Locate the cell with the specified text and output its [x, y] center coordinate. 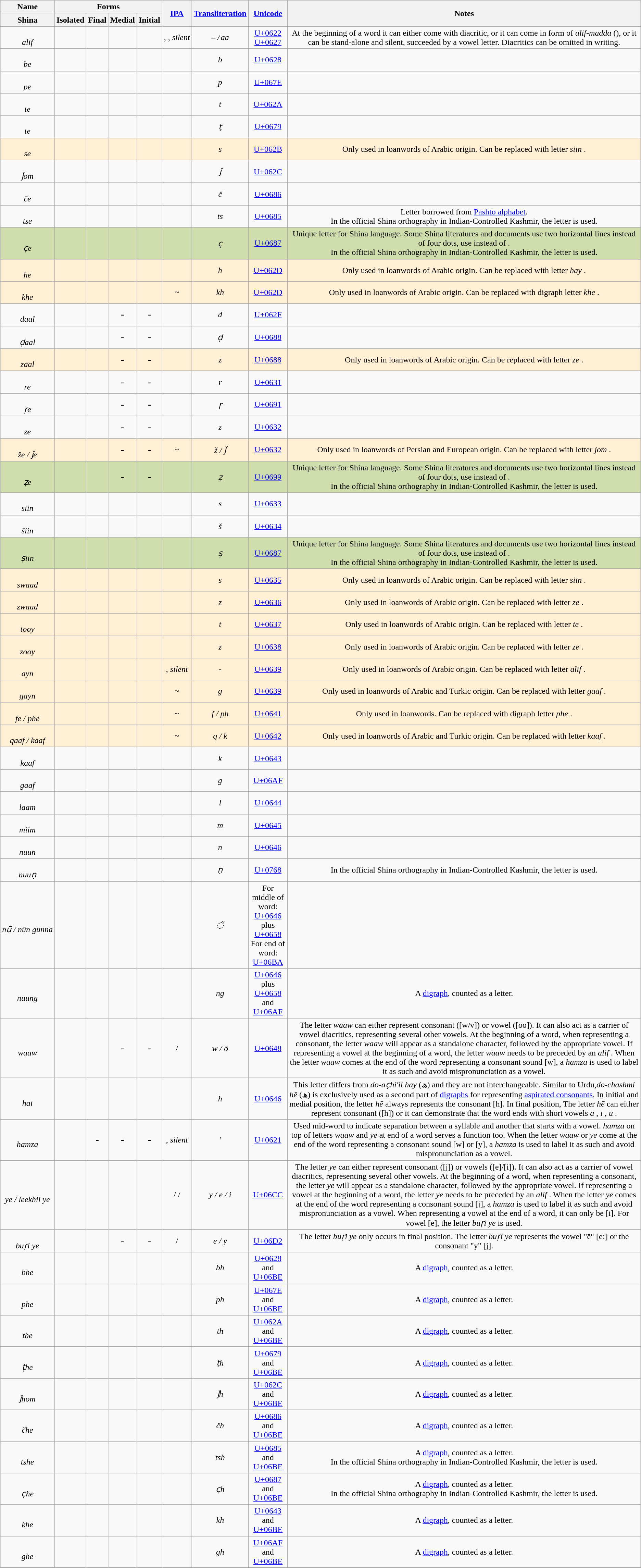
U+0685andU+06BE [268, 1457]
U+0631 [268, 382]
the [27, 1331]
U+0643andU+06BE [268, 1520]
’ [220, 1140]
ǰhom [27, 1394]
ts [220, 217]
ṭh [220, 1362]
pe [27, 82]
U+062B [268, 149]
U+0643 [268, 758]
Shina [27, 20]
ṇ [220, 870]
l [220, 803]
tse [27, 217]
f / ph [220, 714]
U+06D2 [268, 1241]
c̣he [27, 1489]
U+0638 [268, 647]
U+0628 [268, 60]
U+0768 [268, 870]
ghe [27, 1552]
waaw [27, 1048]
y / e / i [220, 1195]
gaaf [27, 780]
U+0644 [268, 803]
U+0679 [268, 127]
ǰh [220, 1394]
ẓe [27, 477]
se [27, 149]
U+0641 [268, 714]
U+06AF [268, 780]
ze [27, 427]
m [220, 825]
hai [27, 1099]
nuung [27, 993]
ṛ [220, 405]
siin [27, 504]
In the official Shina orthography in Indian-Controlled Kashmir, the letter is used. [464, 870]
c̣h [220, 1489]
Medial [123, 20]
hamza [27, 1140]
U+06CC [268, 1195]
U+06AFandU+06BE [268, 1552]
ayn [27, 669]
čhe [27, 1425]
phe [27, 1299]
/ / [177, 1195]
he [27, 270]
swaad [27, 580]
Only used in loanwords of Persian and European origin. Can be replaced with letter jom . [464, 450]
nū̃ / nūn gunna [27, 925]
Only used in loanwords of Arabic origin. Can be replaced with letter alif . [464, 669]
U+0622U+0627 [268, 38]
, , silent [177, 38]
ṣ [220, 553]
tshe [27, 1457]
b [220, 60]
d [220, 314]
laam [27, 803]
U+0686 [268, 194]
U+0642 [268, 736]
Name [27, 7]
če [27, 194]
miim [27, 825]
ṣiin [27, 553]
š [220, 526]
Final [97, 20]
bhe [27, 1268]
daal [27, 314]
q / k [220, 736]
ye / leekhii ye [27, 1195]
– / aa [220, 38]
U+0691 [268, 405]
ṭ [220, 127]
U+0679andU+06BE [268, 1362]
gayn [27, 691]
U+0636 [268, 602]
Notes [464, 13]
U+0635 [268, 580]
U+062A [268, 104]
ṭhe [27, 1362]
alif [27, 38]
Transliteration [220, 13]
p [220, 82]
U+0645 [268, 825]
nuuṇ [27, 870]
U+0687andU+06BE [268, 1489]
c̣e [27, 243]
Forms [108, 7]
U+0646plusU+0658andU+06AF [268, 993]
Only used in loanwords of Arabic origin. Can be replaced with letter hay . [464, 270]
w / ō [220, 1048]
Only used in loanwords of Arabic origin. Can be replaced with letter te . [464, 624]
e / y [220, 1241]
že / ǰe [27, 450]
k [220, 758]
ẓ [220, 477]
gh [220, 1552]
U+062AandU+06BE [268, 1331]
Only used in loanwords of Arabic and Turkic origin. Can be replaced with letter gaaf . [464, 691]
U+0685 [268, 217]
qaaf / kaaf [27, 736]
re [27, 382]
šiin [27, 526]
č [220, 194]
U+0634 [268, 526]
ph [220, 1299]
ṛe [27, 405]
kaaf [27, 758]
ž / ǰ [220, 450]
be [27, 60]
U+0699 [268, 477]
c̣ [220, 243]
fe / phe [27, 714]
nuun [27, 848]
Isolated [70, 20]
ḍ [220, 337]
ng [220, 993]
n [220, 848]
zaal [27, 360]
Only used in loanwords of Arabic origin. Can be replaced with digraph letter khe . [464, 293]
U+0633 [268, 504]
U+0686andU+06BE [268, 1425]
ǰ [220, 171]
U+0637 [268, 624]
Only used in loanwords. Can be replaced with digraph letter phe . [464, 714]
U+067E [268, 82]
th [220, 1331]
r [220, 382]
zooy [27, 647]
buṛi ye [27, 1241]
◌̃ [220, 925]
U+0628andU+06BE [268, 1268]
U+062C andU+06BE [268, 1394]
Unicode [268, 13]
U+062C [268, 171]
ḍaal [27, 337]
zwaad [27, 602]
For middle of word:U+0646plusU+0658For end of word:U+06BA [268, 925]
The letter buṛi ye only occurs in final position. The letter buṛi ye represents the vowel "ē" [eː] or the consonant "y" [j]. [464, 1241]
‍~‍ [177, 450]
Letter borrowed from Pashto alphabet.In the official Shina orthography in Indian-Controlled Kashmir, the letter is used. [464, 217]
ǰom [27, 171]
tooy [27, 624]
U+0648 [268, 1048]
IPA [177, 13]
U+0621 [268, 1140]
Initial [149, 20]
tsh [220, 1457]
čh [220, 1425]
U+067EandU+06BE [268, 1299]
Only used in loanwords of Arabic and Turkic origin. Can be replaced with letter kaaf . [464, 736]
bh [220, 1268]
U+062F [268, 314]
